Capture the cell that displays the provided text and extract its (X, Y) central coordinate. 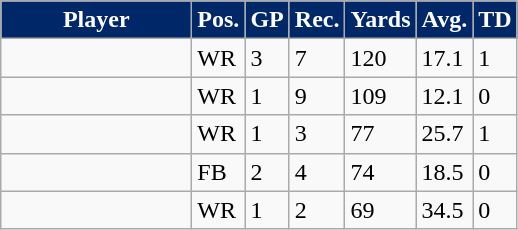
120 (380, 58)
34.5 (444, 210)
TD (495, 20)
74 (380, 172)
FB (218, 172)
7 (317, 58)
Yards (380, 20)
77 (380, 134)
Player (96, 20)
4 (317, 172)
18.5 (444, 172)
Avg. (444, 20)
GP (267, 20)
17.1 (444, 58)
Pos. (218, 20)
12.1 (444, 96)
69 (380, 210)
25.7 (444, 134)
Rec. (317, 20)
109 (380, 96)
9 (317, 96)
